Locate the cell with the specified text and output its [x, y] center coordinate. 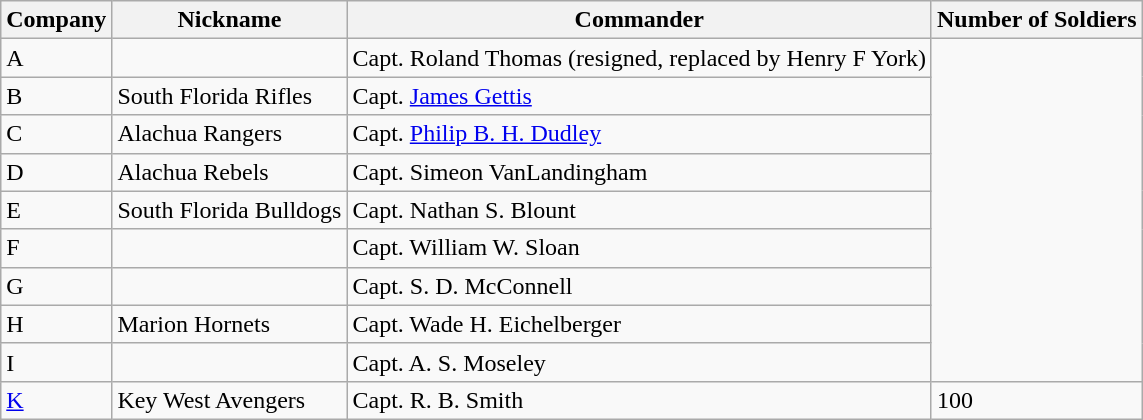
B [56, 96]
Capt. William W. Sloan [640, 248]
Capt. Wade H. Eichelberger [640, 324]
E [56, 210]
Capt. S. D. McConnell [640, 286]
Capt. Simeon VanLandingham [640, 172]
Number of Soldiers [1036, 20]
Key West Avengers [230, 400]
Capt. James Gettis [640, 96]
Capt. Nathan S. Blount [640, 210]
H [56, 324]
F [56, 248]
G [56, 286]
Marion Hornets [230, 324]
Company [56, 20]
Commander [640, 20]
K [56, 400]
Capt. Philip B. H. Dudley [640, 134]
100 [1036, 400]
South Florida Rifles [230, 96]
C [56, 134]
Nickname [230, 20]
A [56, 58]
Capt. A. S. Moseley [640, 362]
I [56, 362]
D [56, 172]
Capt. Roland Thomas (resigned, replaced by Henry F York) [640, 58]
South Florida Bulldogs [230, 210]
Capt. R. B. Smith [640, 400]
Alachua Rangers [230, 134]
Alachua Rebels [230, 172]
